Return [x, y] of the center of cell containing provided text 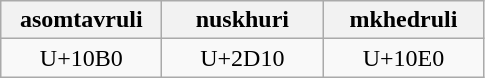
mkhedruli [404, 20]
U+10B0 [82, 58]
asomtavruli [82, 20]
U+10E0 [404, 58]
nuskhuri [242, 20]
U+2D10 [242, 58]
